Extract the [X, Y] coordinate from the center of the cell holding the provided text.  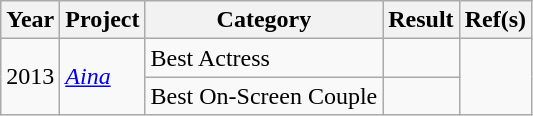
Year [30, 20]
Category [264, 20]
Best On-Screen Couple [264, 96]
Aina [102, 77]
Ref(s) [495, 20]
Result [421, 20]
Project [102, 20]
2013 [30, 77]
Best Actress [264, 58]
